Search for the cell housing the specified text and yield its (x, y) center coordinate. 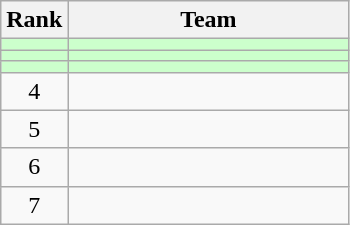
7 (34, 205)
4 (34, 91)
Team (208, 20)
Rank (34, 20)
5 (34, 129)
6 (34, 167)
